Detect which cell encompasses the target text, then output its [X, Y] center coordinate. 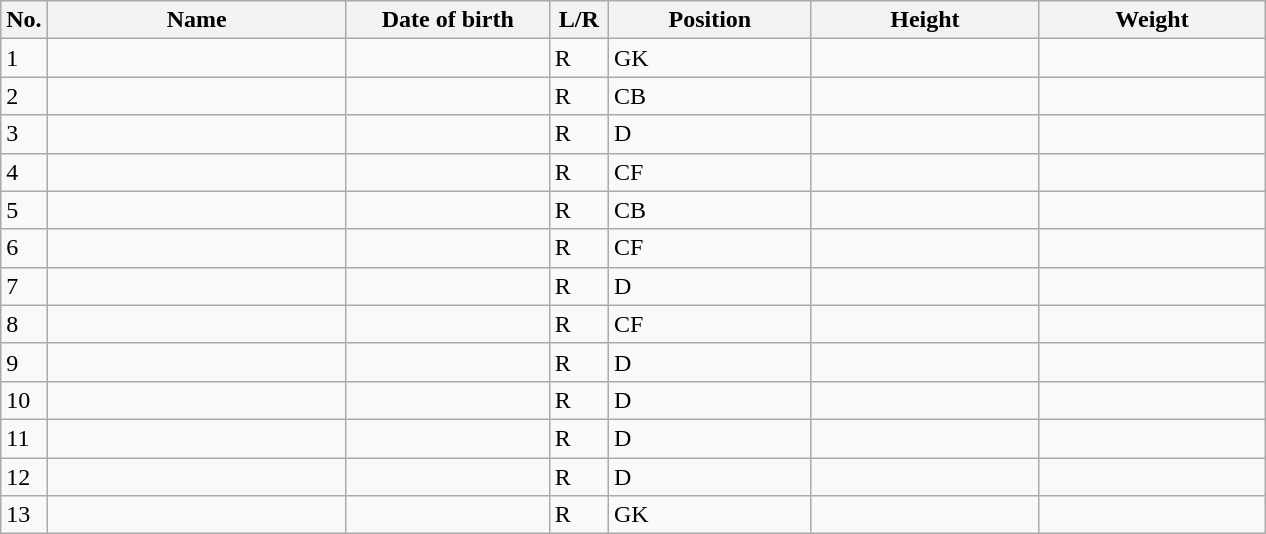
No. [24, 20]
12 [24, 477]
13 [24, 515]
7 [24, 286]
Position [710, 20]
10 [24, 400]
4 [24, 172]
11 [24, 438]
Weight [1152, 20]
Name [196, 20]
8 [24, 324]
L/R [578, 20]
Date of birth [448, 20]
6 [24, 248]
9 [24, 362]
1 [24, 58]
3 [24, 134]
5 [24, 210]
2 [24, 96]
Height [924, 20]
